Identify which cell holds the provided text, then report its [x, y] central coordinate. 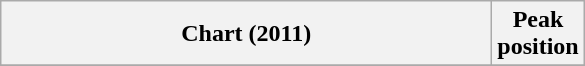
Chart (2011) [246, 34]
Peakposition [538, 34]
